Capture the cell that displays the provided text and extract its (x, y) central coordinate. 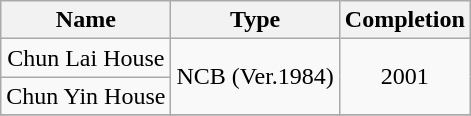
Completion (404, 20)
Name (86, 20)
NCB (Ver.1984) (255, 77)
2001 (404, 77)
Type (255, 20)
Chun Yin House (86, 96)
Chun Lai House (86, 58)
